Identify which cell holds the provided text, then report its [x, y] central coordinate. 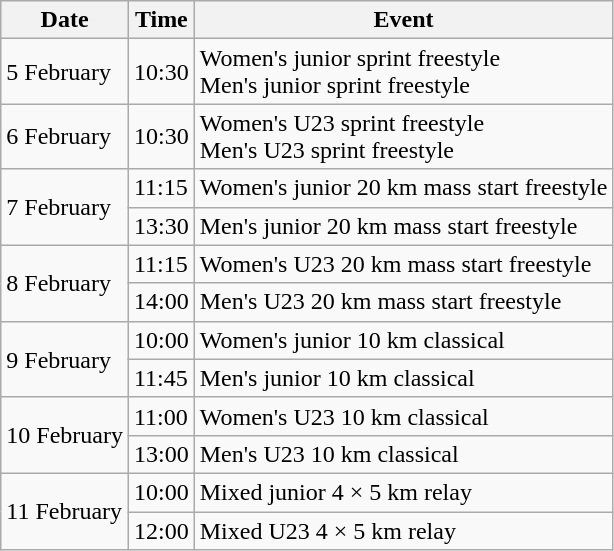
Men's U23 20 km mass start freestyle [404, 302]
Men's junior 10 km classical [404, 378]
6 February [65, 136]
Mixed junior 4 × 5 km relay [404, 492]
8 February [65, 283]
9 February [65, 359]
11:00 [161, 416]
7 February [65, 207]
Date [65, 20]
13:30 [161, 226]
10 February [65, 435]
Women's U23 sprint freestyleMen's U23 sprint freestyle [404, 136]
12:00 [161, 531]
5 February [65, 72]
Men's U23 10 km classical [404, 454]
Women's junior 10 km classical [404, 340]
13:00 [161, 454]
Women's junior sprint freestyleMen's junior sprint freestyle [404, 72]
Mixed U23 4 × 5 km relay [404, 531]
Women's junior 20 km mass start freestyle [404, 188]
Time [161, 20]
11:45 [161, 378]
Men's junior 20 km mass start freestyle [404, 226]
14:00 [161, 302]
11 February [65, 511]
Women's U23 10 km classical [404, 416]
Women's U23 20 km mass start freestyle [404, 264]
Event [404, 20]
